Locate the cell with the specified text and output its (x, y) center coordinate. 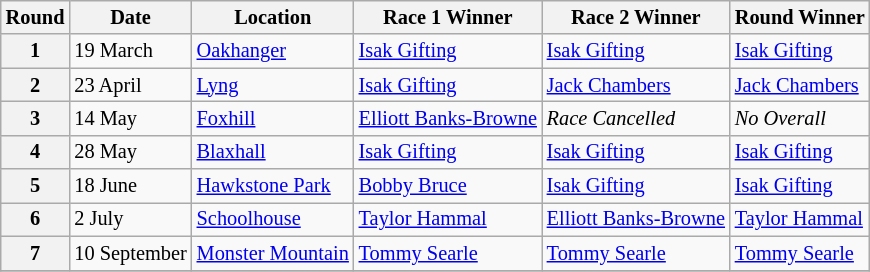
Round Winner (800, 17)
Bobby Bruce (448, 186)
4 (36, 152)
Hawkstone Park (273, 186)
14 May (130, 118)
19 March (130, 51)
10 September (130, 253)
No Overall (800, 118)
6 (36, 219)
Race Cancelled (636, 118)
Race 2 Winner (636, 17)
Race 1 Winner (448, 17)
Date (130, 17)
23 April (130, 85)
28 May (130, 152)
1 (36, 51)
2 July (130, 219)
18 June (130, 186)
2 (36, 85)
5 (36, 186)
Location (273, 17)
7 (36, 253)
Monster Mountain (273, 253)
Schoolhouse (273, 219)
Round (36, 17)
Foxhill (273, 118)
Lyng (273, 85)
Oakhanger (273, 51)
3 (36, 118)
Blaxhall (273, 152)
